Capture the cell that displays the provided text and extract its (x, y) central coordinate. 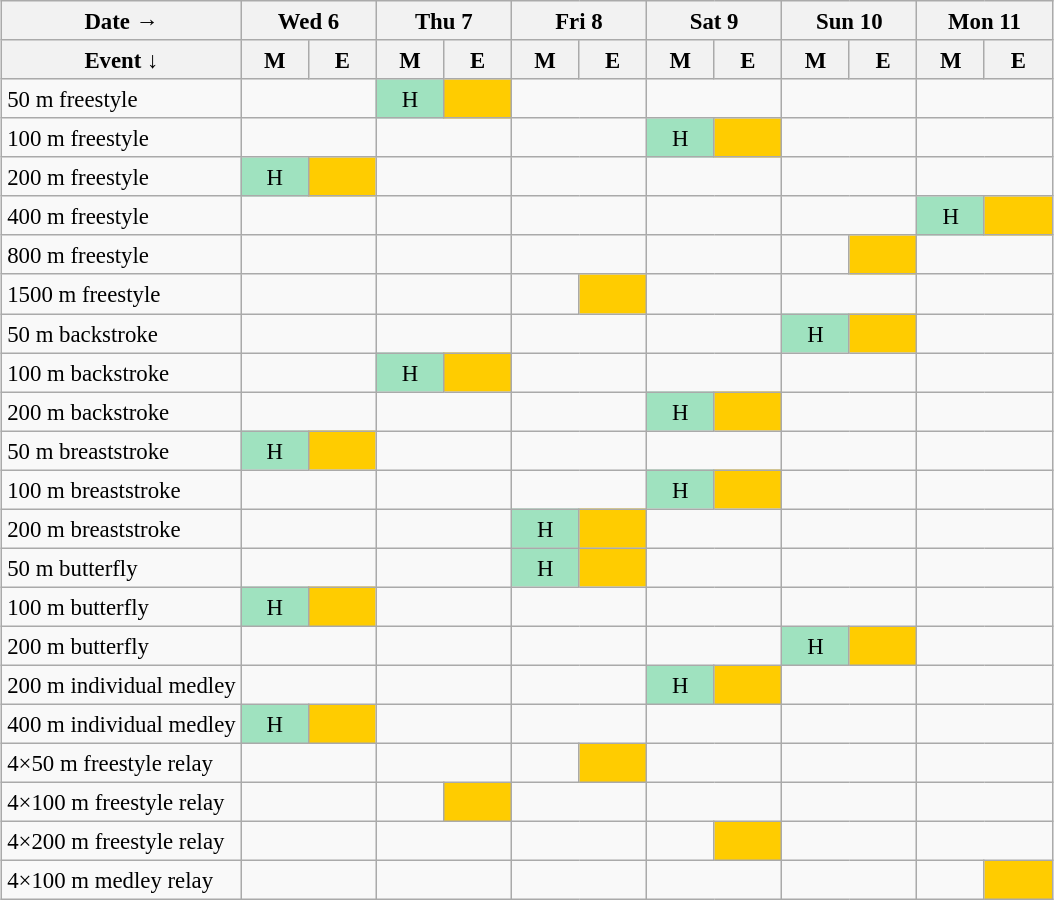
200 m freestyle (122, 176)
100 m breaststroke (122, 490)
50 m butterfly (122, 568)
Date → (122, 20)
50 m freestyle (122, 98)
200 m butterfly (122, 646)
Sun 10 (850, 20)
400 m individual medley (122, 724)
Thu 7 (444, 20)
Sat 9 (714, 20)
50 m breaststroke (122, 450)
4×100 m freestyle relay (122, 802)
100 m freestyle (122, 138)
Wed 6 (308, 20)
800 m freestyle (122, 254)
4×50 m freestyle relay (122, 764)
Mon 11 (984, 20)
Fri 8 (578, 20)
4×100 m medley relay (122, 880)
100 m butterfly (122, 606)
1500 m freestyle (122, 294)
200 m backstroke (122, 412)
100 m backstroke (122, 372)
200 m individual medley (122, 684)
200 m breaststroke (122, 528)
50 m backstroke (122, 334)
4×200 m freestyle relay (122, 842)
400 m freestyle (122, 216)
Event ↓ (122, 60)
